Identify which cell holds the provided text, then report its (X, Y) central coordinate. 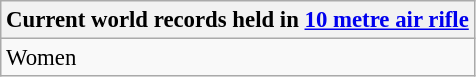
Current world records held in 10 metre air rifle (238, 20)
Women (238, 58)
